Output the (X, Y) coordinate of the center of the cell containing the given text.  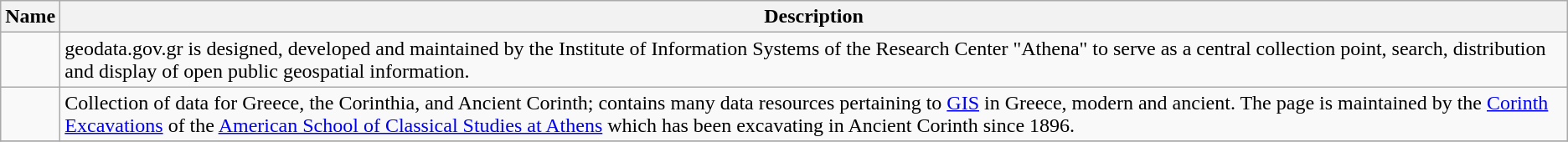
Name (30, 17)
Description (814, 17)
